Scan for the cell matching the given text and deliver its (X, Y) coordinate at center. 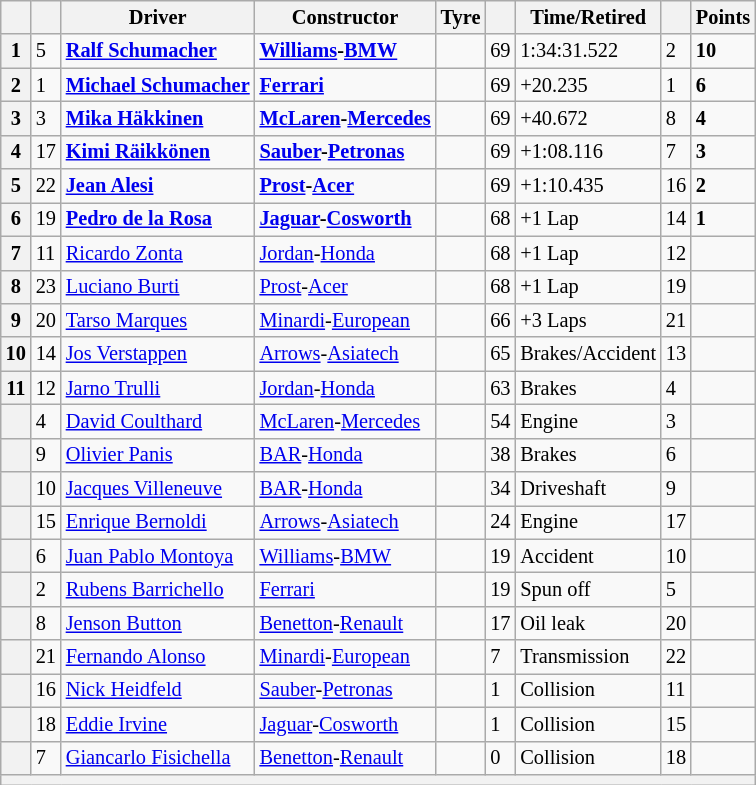
Jarno Trulli (158, 388)
Rubens Barrichello (158, 589)
Driveshaft (588, 489)
66 (500, 320)
Mika Häkkinen (158, 118)
Kimi Räikkönen (158, 152)
0 (500, 758)
Driver (158, 17)
54 (500, 421)
+40.672 (588, 118)
Fernando Alonso (158, 657)
13 (676, 354)
Time/Retired (588, 17)
Transmission (588, 657)
63 (500, 388)
Oil leak (588, 623)
Ralf Schumacher (158, 51)
Giancarlo Fisichella (158, 758)
+20.235 (588, 85)
+1:10.435 (588, 186)
38 (500, 455)
Olivier Panis (158, 455)
Ricardo Zonta (158, 253)
Pedro de la Rosa (158, 219)
Jenson Button (158, 623)
Constructor (346, 17)
Tyre (461, 17)
Brakes/Accident (588, 354)
23 (46, 287)
Juan Pablo Montoya (158, 556)
1:34:31.522 (588, 51)
Accident (588, 556)
Luciano Burti (158, 287)
Tarso Marques (158, 320)
Nick Heidfeld (158, 690)
Spun off (588, 589)
65 (500, 354)
Points (723, 17)
Eddie Irvine (158, 724)
Michael Schumacher (158, 85)
Jos Verstappen (158, 354)
Jean Alesi (158, 186)
Jacques Villeneuve (158, 489)
David Coulthard (158, 421)
34 (500, 489)
24 (500, 522)
+3 Laps (588, 320)
Enrique Bernoldi (158, 522)
+1:08.116 (588, 152)
